Return the (X, Y) coordinate for the center point of the cell that contains the specified text.  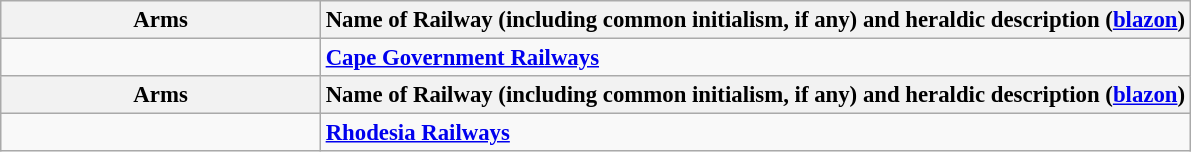
Rhodesia Railways (755, 133)
Cape Government Railways (755, 58)
